Provide the (X, Y) coordinate of the cell's center where the given text is located.  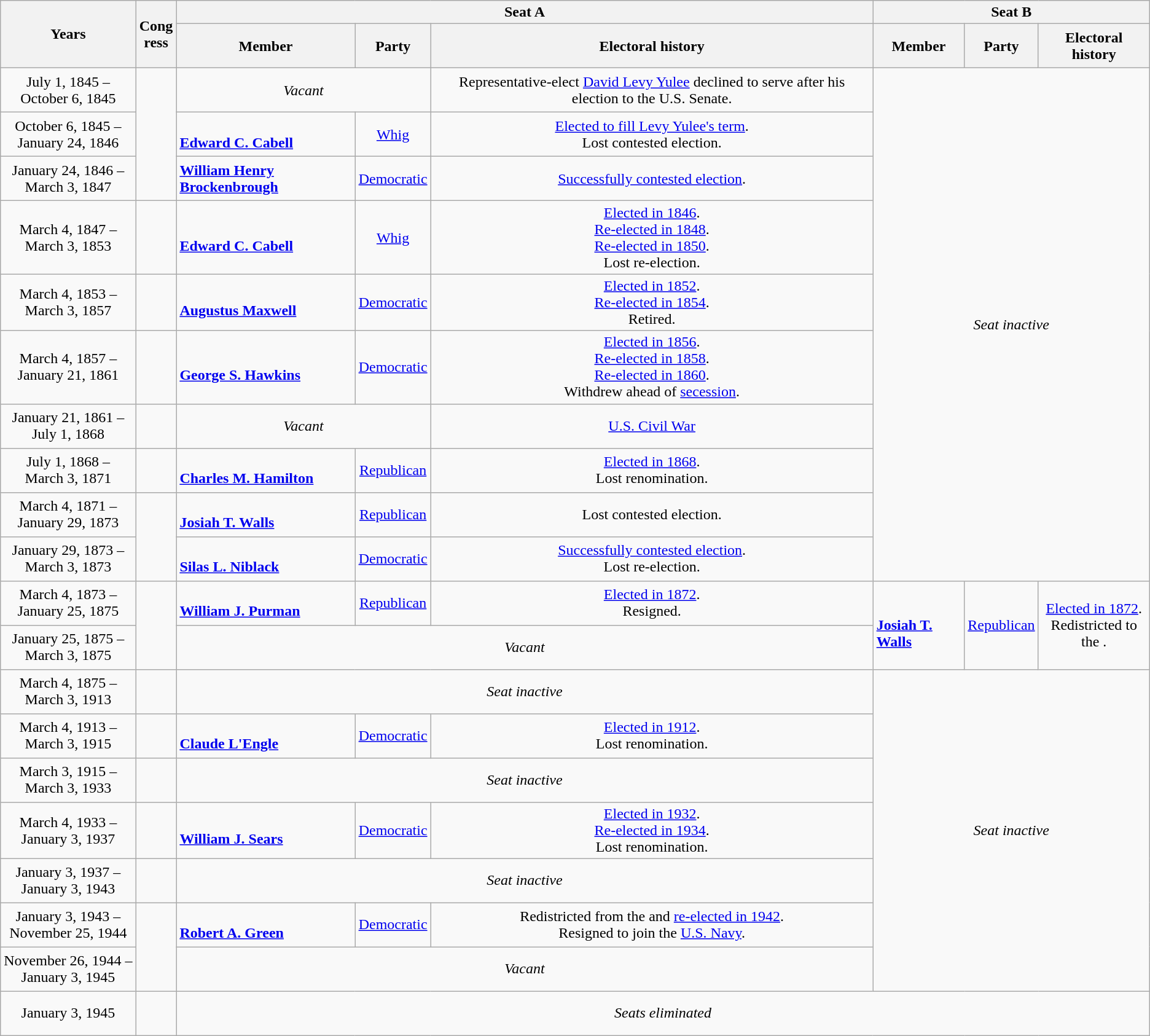
Robert A. Green (265, 925)
March 4, 1913 –March 3, 1915 (68, 736)
July 1, 1845 –October 6, 1845 (68, 90)
January 25, 1875 –March 3, 1875 (68, 647)
March 4, 1847 –March 3, 1853 (68, 237)
Years (68, 34)
October 6, 1845 –January 24, 1846 (68, 135)
January 3, 1937 –January 3, 1943 (68, 881)
Successfully contested election.Lost re-election. (652, 559)
Elected to fill Levy Yulee's term.Lost contested election. (652, 135)
Seat B (1011, 12)
William Henry Brockenbrough (265, 179)
Claude L'Engle (265, 736)
January 3, 1945 (68, 1013)
Elected in 1932.Re-elected in 1934.Lost renomination. (652, 830)
Lost contested election. (652, 514)
Seat A (525, 12)
William J. Purman (265, 603)
January 24, 1846 –March 3, 1847 (68, 179)
January 3, 1943 –November 25, 1944 (68, 925)
Elected in 1912.Lost renomination. (652, 736)
George S. Hawkins (265, 367)
Augustus Maxwell (265, 302)
U.S. Civil War (652, 426)
Elected in 1868.Lost renomination. (652, 470)
March 4, 1871 –January 29, 1873 (68, 514)
Elected in 1856.Re-elected in 1858.Re-elected in 1860.Withdrew ahead of secession. (652, 367)
January 21, 1861 –July 1, 1868 (68, 426)
Representative-elect David Levy Yulee declined to serve after his election to the U.S. Senate. (652, 90)
Seats eliminated (663, 1013)
Redistricted from the and re-elected in 1942.Resigned to join the U.S. Navy. (652, 925)
Silas L. Niblack (265, 559)
January 29, 1873 –March 3, 1873 (68, 559)
March 4, 1873 –January 25, 1875 (68, 603)
Congress (156, 34)
November 26, 1944 –January 3, 1945 (68, 969)
Successfully contested election. (652, 179)
Elected in 1852.Re-elected in 1854.Retired. (652, 302)
March 4, 1875 –March 3, 1913 (68, 691)
Elected in 1872.Resigned. (652, 603)
July 1, 1868 –March 3, 1871 (68, 470)
William J. Sears (265, 830)
Charles M. Hamilton (265, 470)
March 4, 1933 –January 3, 1937 (68, 830)
March 4, 1853 –March 3, 1857 (68, 302)
March 4, 1857 –January 21, 1861 (68, 367)
Elected in 1846.Re-elected in 1848.Re-elected in 1850.Lost re-election. (652, 237)
March 3, 1915 –March 3, 1933 (68, 780)
Elected in 1872.Redistricted to the . (1093, 625)
